Determine the [x, y] coordinate at the center of the cell enclosing the given text.  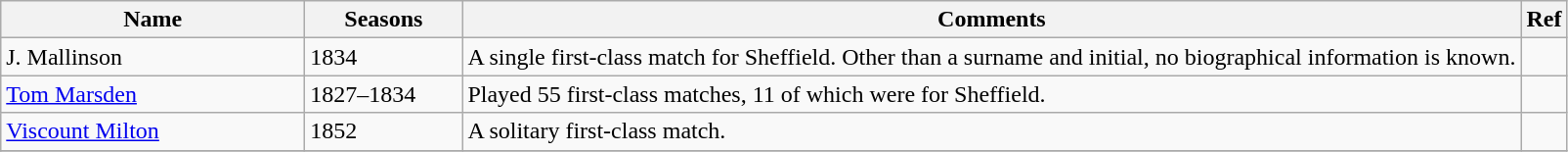
Comments [991, 20]
Viscount Milton [152, 131]
Seasons [383, 20]
Tom Marsden [152, 94]
1827–1834 [383, 94]
1852 [383, 131]
Played 55 first-class matches, 11 of which were for Sheffield. [991, 94]
Name [152, 20]
1834 [383, 57]
Ref [1545, 20]
A single first-class match for Sheffield. Other than a surname and initial, no biographical information is known. [991, 57]
A solitary first-class match. [991, 131]
J. Mallinson [152, 57]
